Return [x, y] of the center of cell containing provided text 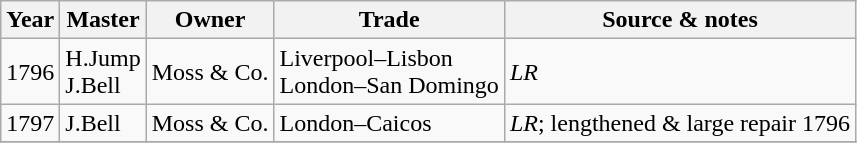
H.JumpJ.Bell [103, 72]
1797 [30, 123]
LR [680, 72]
Year [30, 20]
Owner [210, 20]
J.Bell [103, 123]
LR; lengthened & large repair 1796 [680, 123]
Master [103, 20]
Liverpool–LisbonLondon–San Domingo [389, 72]
Source & notes [680, 20]
1796 [30, 72]
London–Caicos [389, 123]
Trade [389, 20]
